Locate the cell with the specified text and output its [X, Y] center coordinate. 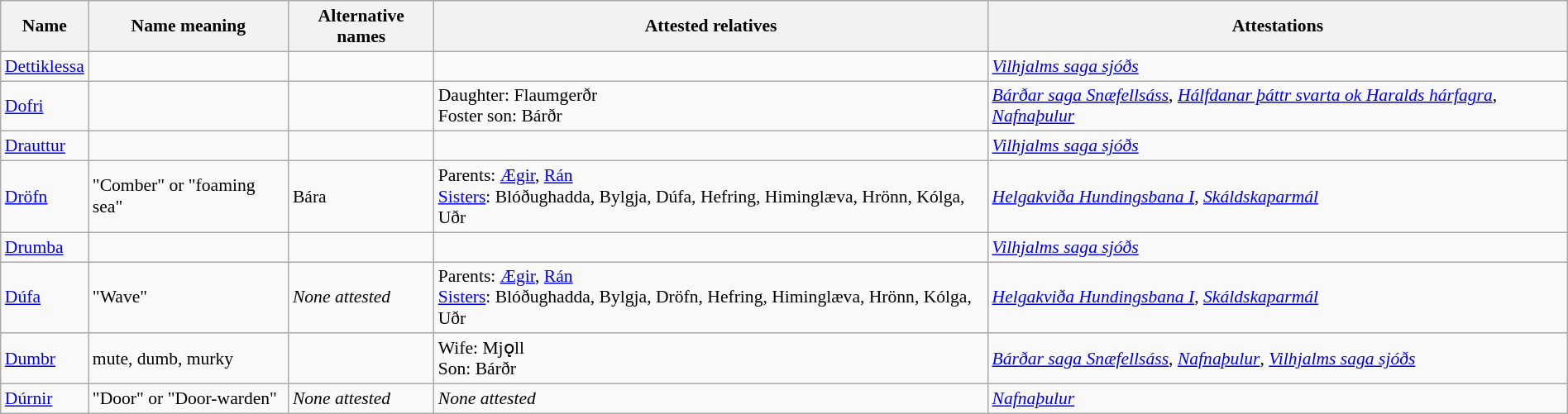
Bára [361, 197]
Bárðar saga Snæfellsáss, Nafnaþulur, Vilhjalms saga sjóðs [1279, 359]
Dúfa [45, 297]
Drauttur [45, 146]
"Comber" or "foaming sea" [189, 197]
Wife: Mjǫll Son: Bárðr [711, 359]
Name meaning [189, 26]
Dúrnir [45, 399]
"Wave" [189, 297]
Daughter: Flaumgerðr Foster son: Bárðr [711, 106]
Attested relatives [711, 26]
Dettiklessa [45, 66]
Dröfn [45, 197]
Parents: Ægir, Rán Sisters: Blóðughadda, Bylgja, Dröfn, Hefring, Himinglæva, Hrönn, Kólga, Uðr [711, 297]
"Door" or "Door-warden" [189, 399]
Drumba [45, 247]
Nafnaþulur [1279, 399]
Attestations [1279, 26]
Dumbr [45, 359]
mute, dumb, murky [189, 359]
Name [45, 26]
Alternative names [361, 26]
Bárðar saga Snæfellsáss, Hálfdanar þáttr svarta ok Haralds hárfagra, Nafnaþulur [1279, 106]
Parents: Ægir, Rán Sisters: Blóðughadda, Bylgja, Dúfa, Hefring, Himinglæva, Hrönn, Kólga, Uðr [711, 197]
Dofri [45, 106]
